From the cell containing the given text, extract its center point as [x, y] coordinate. 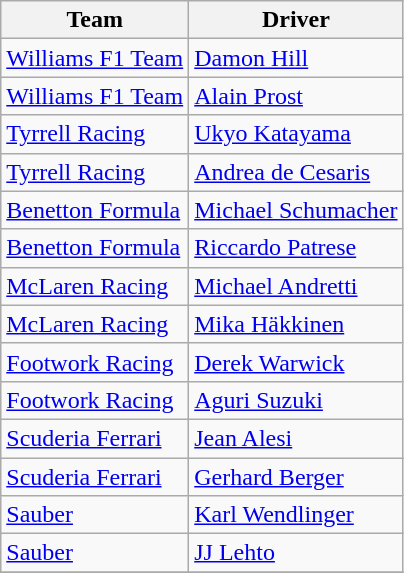
JJ Lehto [296, 553]
Ukyo Katayama [296, 134]
Alain Prost [296, 96]
Karl Wendlinger [296, 515]
Mika Häkkinen [296, 324]
Jean Alesi [296, 438]
Gerhard Berger [296, 477]
Team [95, 20]
Riccardo Patrese [296, 248]
Andrea de Cesaris [296, 172]
Aguri Suzuki [296, 400]
Derek Warwick [296, 362]
Driver [296, 20]
Damon Hill [296, 58]
Michael Schumacher [296, 210]
Michael Andretti [296, 286]
